Identify which cell holds the provided text, then report its [X, Y] central coordinate. 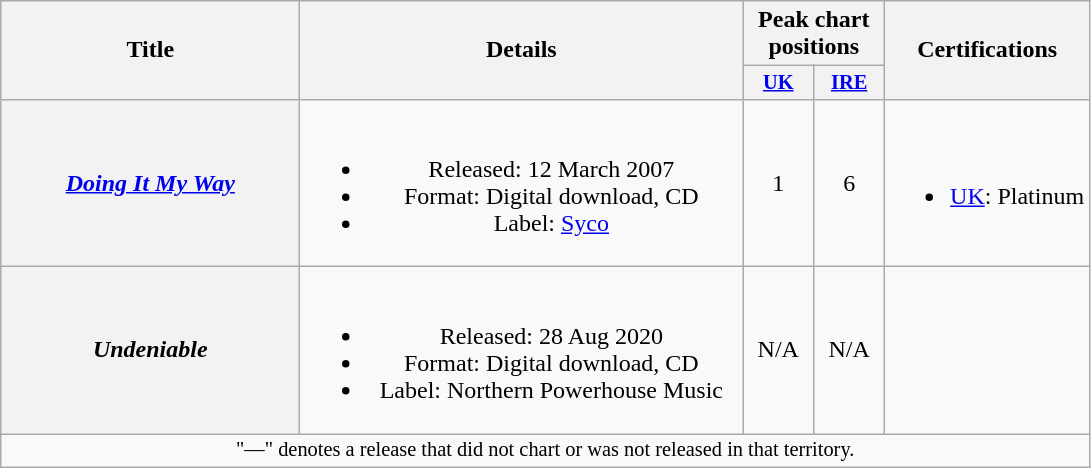
1 [778, 182]
6 [850, 182]
"—" denotes a release that did not chart or was not released in that territory. [546, 451]
Undeniable [150, 350]
Peak chart positions [814, 34]
Title [150, 50]
Released: 28 Aug 2020Format: Digital download, CDLabel: Northern Powerhouse Music [522, 350]
IRE [850, 83]
Certifications [988, 50]
Released: 12 March 2007Format: Digital download, CDLabel: Syco [522, 182]
UK: Platinum [988, 182]
Details [522, 50]
UK [778, 83]
Doing It My Way [150, 182]
